Capture the cell that displays the provided text and extract its [x, y] central coordinate. 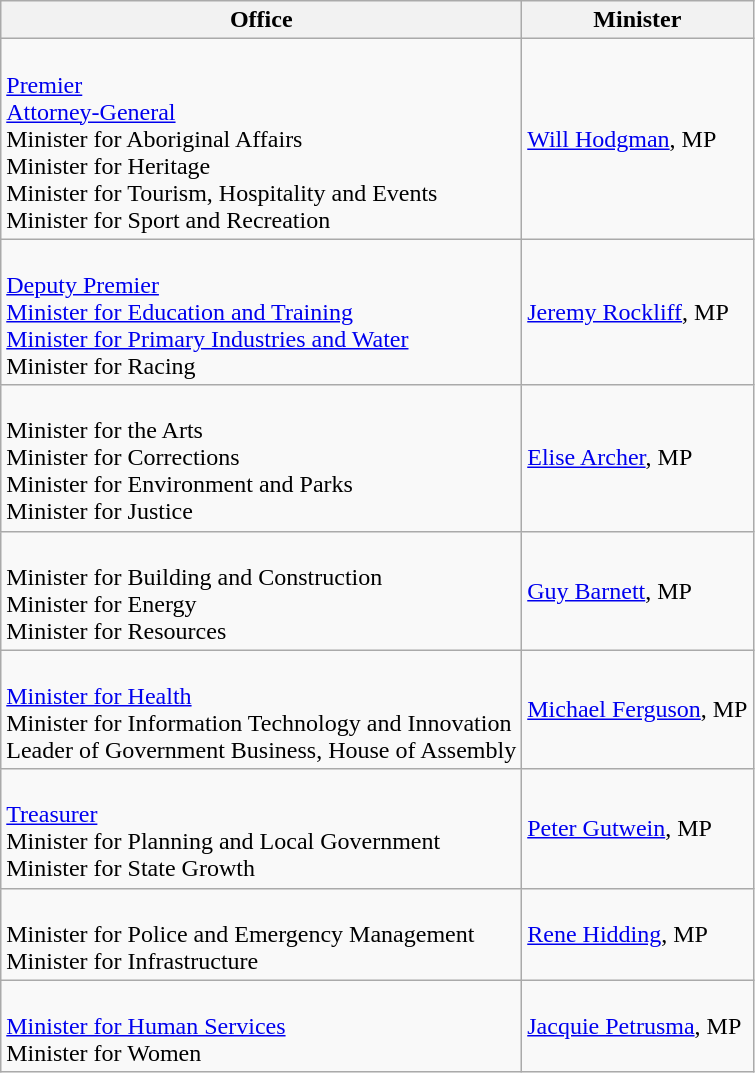
Peter Gutwein, MP [638, 828]
Minister for Human Services Minister for Women [262, 1026]
Minister for the Arts Minister for Corrections Minister for Environment and Parks Minister for Justice [262, 458]
Minister for Police and Emergency Management Minister for Infrastructure [262, 934]
Guy Barnett, MP [638, 590]
Michael Ferguson, MP [638, 710]
Treasurer Minister for Planning and Local Government Minister for State Growth [262, 828]
Deputy Premier Minister for Education and Training Minister for Primary Industries and Water Minister for Racing [262, 312]
Minister for Building and Construction Minister for Energy Minister for Resources [262, 590]
Minister [638, 20]
Office [262, 20]
Elise Archer, MP [638, 458]
Rene Hidding, MP [638, 934]
Jacquie Petrusma, MP [638, 1026]
Jeremy Rockliff, MP [638, 312]
Minister for Health Minister for Information Technology and Innovation Leader of Government Business, House of Assembly [262, 710]
Will Hodgman, MP [638, 139]
